Locate the cell with the specified text and output its (X, Y) center coordinate. 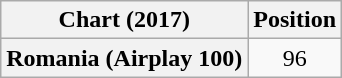
96 (295, 58)
Chart (2017) (124, 20)
Romania (Airplay 100) (124, 58)
Position (295, 20)
